Extract the (X, Y) coordinate from the center of the cell holding the provided text.  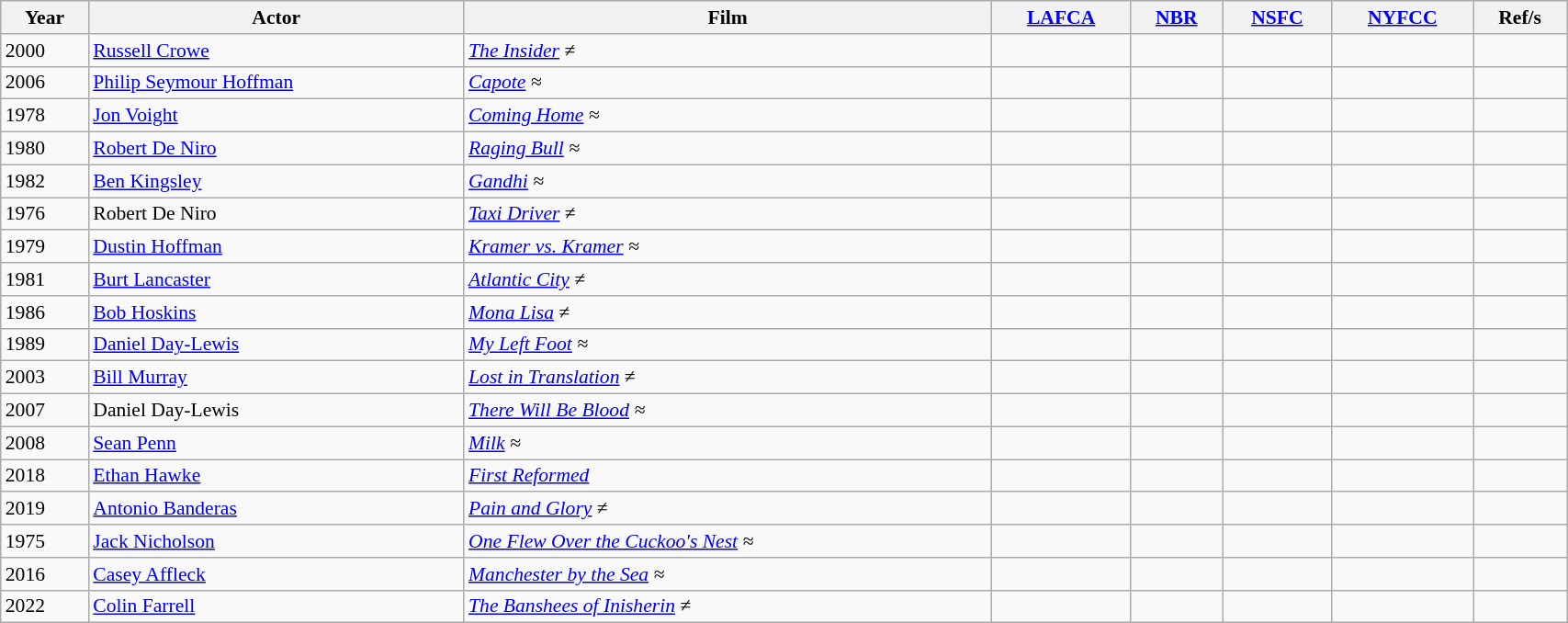
There Will Be Blood ≈ (728, 411)
Russell Crowe (276, 51)
2018 (45, 476)
Pain and Glory ≠ (728, 509)
Kramer vs. Kramer ≈ (728, 247)
Ref/s (1520, 17)
Colin Farrell (276, 606)
One Flew Over the Cuckoo's Nest ≈ (728, 541)
Bill Murray (276, 378)
2019 (45, 509)
1976 (45, 214)
Jon Voight (276, 116)
Atlantic City ≠ (728, 279)
My Left Foot ≈ (728, 345)
1982 (45, 181)
1989 (45, 345)
Sean Penn (276, 443)
Bob Hoskins (276, 312)
2008 (45, 443)
NSFC (1277, 17)
Actor (276, 17)
Ethan Hawke (276, 476)
Gandhi ≈ (728, 181)
The Insider ≠ (728, 51)
Raging Bull ≈ (728, 149)
1980 (45, 149)
NBR (1177, 17)
1975 (45, 541)
LAFCA (1060, 17)
2000 (45, 51)
Philip Seymour Hoffman (276, 83)
The Banshees of Inisherin ≠ (728, 606)
Burt Lancaster (276, 279)
Antonio Banderas (276, 509)
2003 (45, 378)
Mona Lisa ≠ (728, 312)
1986 (45, 312)
NYFCC (1403, 17)
1979 (45, 247)
First Reformed (728, 476)
Manchester by the Sea ≈ (728, 574)
2022 (45, 606)
2016 (45, 574)
1978 (45, 116)
2007 (45, 411)
Taxi Driver ≠ (728, 214)
Capote ≈ (728, 83)
2006 (45, 83)
Coming Home ≈ (728, 116)
Film (728, 17)
Dustin Hoffman (276, 247)
1981 (45, 279)
Ben Kingsley (276, 181)
Jack Nicholson (276, 541)
Milk ≈ (728, 443)
Casey Affleck (276, 574)
Year (45, 17)
Lost in Translation ≠ (728, 378)
